Extract the [x, y] coordinate from the center of the cell holding the provided text.  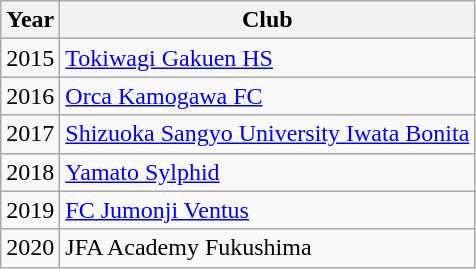
Shizuoka Sangyo University Iwata Bonita [268, 134]
2017 [30, 134]
2020 [30, 248]
2015 [30, 58]
Year [30, 20]
Orca Kamogawa FC [268, 96]
Tokiwagi Gakuen HS [268, 58]
JFA Academy Fukushima [268, 248]
FC Jumonji Ventus [268, 210]
2016 [30, 96]
Yamato Sylphid [268, 172]
2018 [30, 172]
2019 [30, 210]
Club [268, 20]
